Determine the (X, Y) coordinate at the center of the cell enclosing the given text.  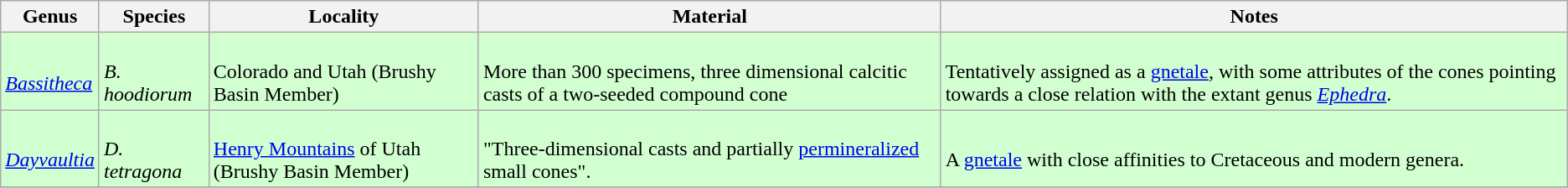
Bassitheca (50, 71)
B. hoodiorum (154, 71)
Dayvaultia (50, 149)
More than 300 specimens, three dimensional calcitic casts of a two-seeded compound cone (709, 71)
Henry Mountains of Utah (Brushy Basin Member) (343, 149)
"Three-dimensional casts and partially permineralized small cones". (709, 149)
A gnetale with close affinities to Cretaceous and modern genera. (1254, 149)
Material (709, 17)
Notes (1254, 17)
Locality (343, 17)
D. tetragona (154, 149)
Colorado and Utah (Brushy Basin Member) (343, 71)
Genus (50, 17)
Species (154, 17)
Tentatively assigned as a gnetale, with some attributes of the cones pointing towards a close relation with the extant genus Ephedra. (1254, 71)
